Pinpoint the cell where the given text exists, returning its (x, y) midpoint coordinate. 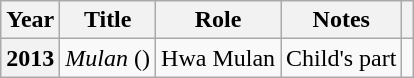
Hwa Mulan (218, 58)
Title (108, 20)
Child's part (342, 58)
2013 (30, 58)
Role (218, 20)
Notes (342, 20)
Year (30, 20)
Mulan () (108, 58)
